Extract the (x, y) coordinate from the center of the cell holding the provided text.  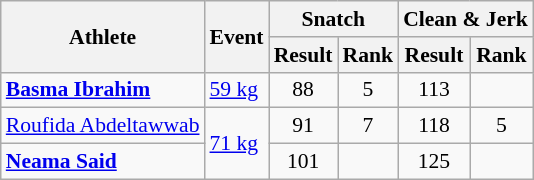
Neama Said (103, 162)
7 (368, 126)
125 (434, 162)
Roufida Abdeltawwab (103, 126)
101 (304, 162)
Athlete (103, 36)
Event (237, 36)
Snatch (334, 19)
118 (434, 126)
Clean & Jerk (466, 19)
71 kg (237, 144)
88 (304, 90)
113 (434, 90)
91 (304, 126)
59 kg (237, 90)
Basma Ibrahim (103, 90)
